Provide the (X, Y) coordinate of the cell's center where the given text is located.  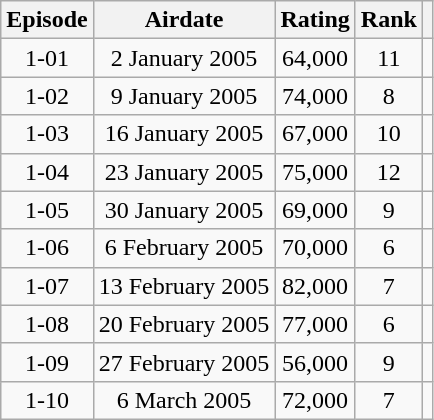
70,000 (315, 248)
Episode (47, 20)
67,000 (315, 134)
1-08 (47, 324)
1-10 (47, 400)
2 January 2005 (184, 58)
1-04 (47, 172)
10 (388, 134)
1-01 (47, 58)
77,000 (315, 324)
1-06 (47, 248)
13 February 2005 (184, 286)
1-03 (47, 134)
8 (388, 96)
9 January 2005 (184, 96)
72,000 (315, 400)
Airdate (184, 20)
69,000 (315, 210)
12 (388, 172)
30 January 2005 (184, 210)
20 February 2005 (184, 324)
82,000 (315, 286)
11 (388, 58)
Rank (388, 20)
75,000 (315, 172)
74,000 (315, 96)
1-07 (47, 286)
Rating (315, 20)
64,000 (315, 58)
6 February 2005 (184, 248)
6 March 2005 (184, 400)
1-05 (47, 210)
27 February 2005 (184, 362)
1-09 (47, 362)
56,000 (315, 362)
23 January 2005 (184, 172)
1-02 (47, 96)
16 January 2005 (184, 134)
